Scan for the cell matching the given text and deliver its (X, Y) coordinate at center. 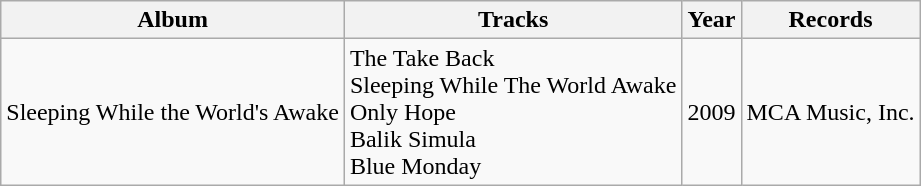
Album (173, 20)
Sleeping While the World's Awake (173, 112)
Year (712, 20)
The Take BackSleeping While The World AwakeOnly HopeBalik SimulaBlue Monday (513, 112)
MCA Music, Inc. (830, 112)
2009 (712, 112)
Records (830, 20)
Tracks (513, 20)
